Scan for the cell matching the given text and deliver its (X, Y) coordinate at center. 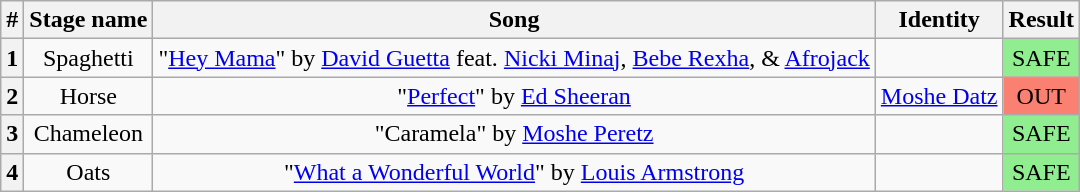
"Hey Mama" by David Guetta feat. Nicki Minaj, Bebe Rexha, & Afrojack (514, 58)
"What a Wonderful World" by Louis Armstrong (514, 172)
3 (12, 134)
"Perfect" by Ed Sheeran (514, 96)
Result (1041, 20)
Horse (88, 96)
Chameleon (88, 134)
1 (12, 58)
Moshe Datz (939, 96)
Stage name (88, 20)
4 (12, 172)
Spaghetti (88, 58)
"Caramela" by Moshe Peretz (514, 134)
Song (514, 20)
Identity (939, 20)
Oats (88, 172)
2 (12, 96)
OUT (1041, 96)
# (12, 20)
